Identify which cell holds the provided text, then report its [x, y] central coordinate. 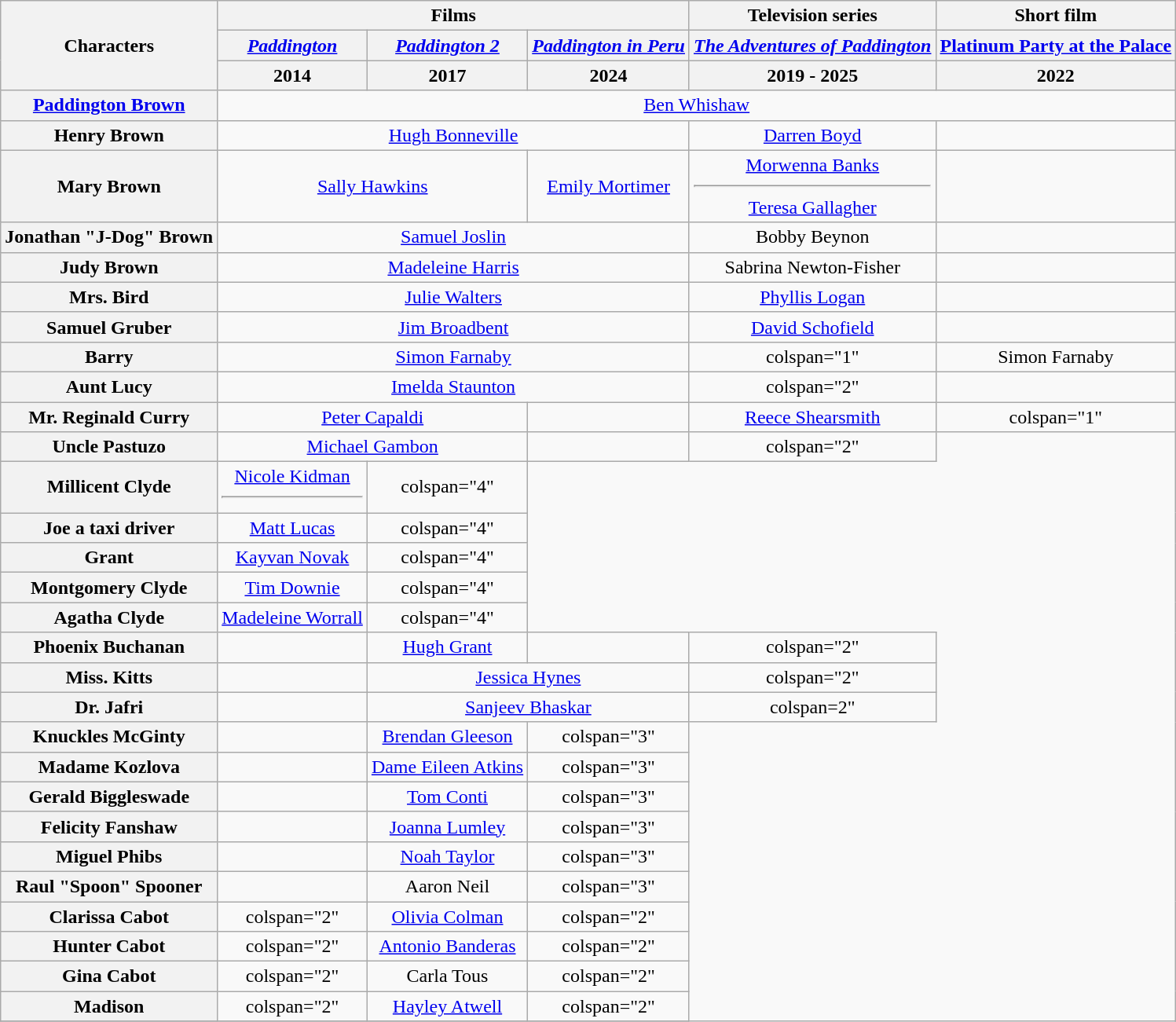
Madison [109, 1006]
Hayley Atwell [447, 1006]
Sanjeev Bhaskar [528, 707]
Miguel Phibs [109, 856]
Madame Kozlova [109, 767]
Hugh Grant [447, 647]
Grant [109, 558]
Joanna Lumley [447, 826]
Darren Boyd [812, 135]
Short film [1056, 16]
Julie Walters [454, 297]
Montgomery Clyde [109, 588]
Samuel Joslin [454, 237]
Reece Shearsmith [812, 417]
Tim Downie [292, 588]
Phoenix Buchanan [109, 647]
Agatha Clyde [109, 617]
Henry Brown [109, 135]
Carla Tous [447, 976]
Tom Conti [447, 797]
Hunter Cabot [109, 947]
Olivia Colman [447, 917]
Michael Gambon [372, 447]
Raul "Spoon" Spooner [109, 886]
Emily Mortimer [609, 186]
Paddington Brown [109, 105]
Sally Hawkins [372, 186]
Millicent Clyde [109, 487]
Platinum Party at the Palace [1056, 46]
Films [454, 16]
Paddington in Peru [609, 46]
Knuckles McGinty [109, 737]
Kayvan Novak [292, 558]
Gerald Biggleswade [109, 797]
Jessica Hynes [528, 677]
Samuel Gruber [109, 327]
Dame Eileen Atkins [447, 767]
Madeleine Harris [454, 267]
Peter Capaldi [372, 417]
The Adventures of Paddington [812, 46]
Sabrina Newton-Fisher [812, 267]
Jonathan "J-Dog" Brown [109, 237]
Paddington 2 [447, 46]
2019 - 2025 [812, 75]
2024 [609, 75]
2014 [292, 75]
Mr. Reginald Curry [109, 417]
Aunt Lucy [109, 386]
Madeleine Worrall [292, 617]
Dr. Jafri [109, 707]
2017 [447, 75]
Barry [109, 357]
Clarissa Cabot [109, 917]
Judy Brown [109, 267]
Noah Taylor [447, 856]
David Schofield [812, 327]
Brendan Gleeson [447, 737]
Nicole Kidman [292, 487]
Morwenna BanksTeresa Gallagher [812, 186]
Felicity Fanshaw [109, 826]
Jim Broadbent [454, 327]
Gina Cabot [109, 976]
2022 [1056, 75]
Antonio Banderas [447, 947]
colspan=2" [812, 707]
Aaron Neil [447, 886]
Uncle Pastuzo [109, 447]
Mary Brown [109, 186]
Ben Whishaw [697, 105]
Paddington [292, 46]
Bobby Beynon [812, 237]
Joe a taxi driver [109, 528]
Matt Lucas [292, 528]
Imelda Staunton [454, 386]
Mrs. Bird [109, 297]
Phyllis Logan [812, 297]
Hugh Bonneville [454, 135]
Television series [812, 16]
Characters [109, 46]
Miss. Kitts [109, 677]
